Extract the (x, y) coordinate from the center of the cell holding the provided text.  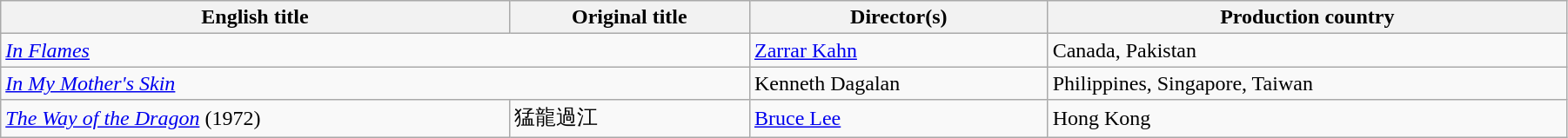
Bruce Lee (898, 118)
Original title (629, 17)
In My Mother's Skin (376, 83)
Production country (1307, 17)
In Flames (376, 50)
Canada, Pakistan (1307, 50)
Director(s) (898, 17)
English title (256, 17)
猛龍過江 (629, 118)
The Way of the Dragon (1972) (256, 118)
Philippines, Singapore, Taiwan (1307, 83)
Hong Kong (1307, 118)
Kenneth Dagalan (898, 83)
Zarrar Kahn (898, 50)
